Search for the cell housing the specified text and yield its (x, y) center coordinate. 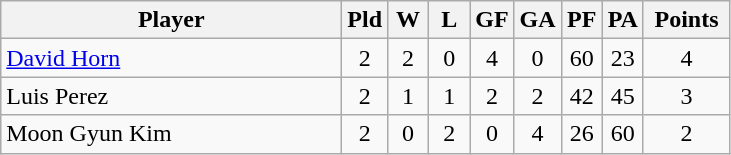
PF (582, 20)
David Horn (172, 58)
26 (582, 134)
Moon Gyun Kim (172, 134)
23 (622, 58)
PA (622, 20)
Pld (365, 20)
3 (686, 96)
Points (686, 20)
Player (172, 20)
L (450, 20)
GA (538, 20)
42 (582, 96)
GF (492, 20)
W (408, 20)
45 (622, 96)
Luis Perez (172, 96)
